Scan for the cell matching the given text and deliver its [X, Y] coordinate at center. 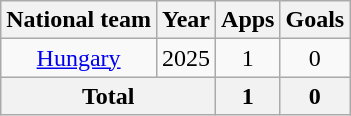
Apps [248, 20]
National team [79, 20]
Year [186, 20]
2025 [186, 58]
Total [108, 96]
Goals [315, 20]
Hungary [79, 58]
